Identify which cell holds the provided text, then report its (X, Y) central coordinate. 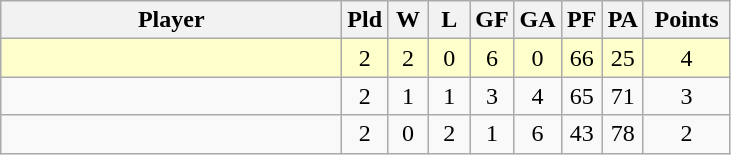
GF (492, 20)
GA (538, 20)
PF (582, 20)
Pld (365, 20)
W (408, 20)
43 (582, 134)
78 (622, 134)
PA (622, 20)
65 (582, 96)
L (450, 20)
71 (622, 96)
Points (686, 20)
66 (582, 58)
25 (622, 58)
Player (172, 20)
